Extract the (X, Y) coordinate from the center of the cell holding the provided text.  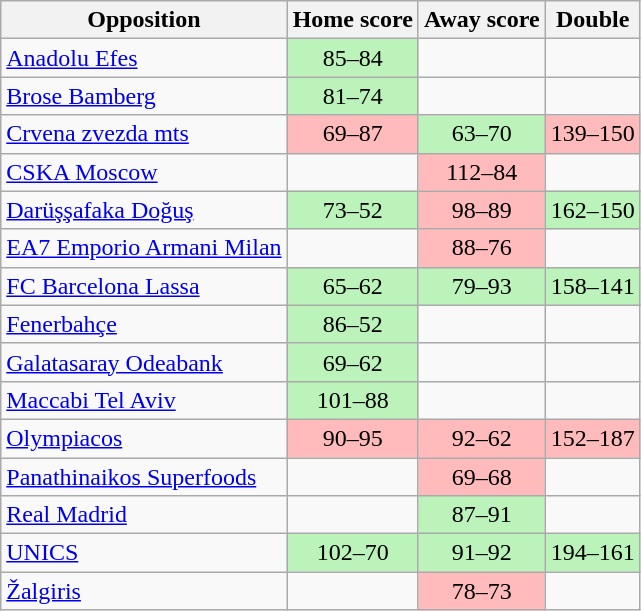
Opposition (144, 20)
92–62 (482, 438)
91–92 (482, 553)
Darüşşafaka Doğuş (144, 210)
194–161 (592, 553)
Žalgiris (144, 591)
Panathinaikos Superfoods (144, 477)
EA7 Emporio Armani Milan (144, 248)
112–84 (482, 172)
Crvena zvezda mts (144, 134)
69–62 (352, 362)
Anadolu Efes (144, 58)
139–150 (592, 134)
98–89 (482, 210)
79–93 (482, 286)
63–70 (482, 134)
86–52 (352, 324)
Away score (482, 20)
FC Barcelona Lassa (144, 286)
CSKA Moscow (144, 172)
85–84 (352, 58)
Double (592, 20)
UNICS (144, 553)
78–73 (482, 591)
Olympiacos (144, 438)
162–150 (592, 210)
Home score (352, 20)
69–87 (352, 134)
101–88 (352, 400)
69–68 (482, 477)
81–74 (352, 96)
88–76 (482, 248)
Fenerbahçe (144, 324)
102–70 (352, 553)
152–187 (592, 438)
158–141 (592, 286)
Galatasaray Odeabank (144, 362)
87–91 (482, 515)
65–62 (352, 286)
73–52 (352, 210)
Maccabi Tel Aviv (144, 400)
90–95 (352, 438)
Brose Bamberg (144, 96)
Real Madrid (144, 515)
